Determine the [x, y] coordinate at the center of the cell enclosing the given text.  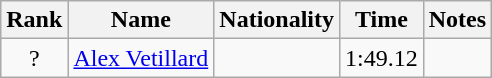
1:49.12 [382, 58]
? [34, 58]
Notes [457, 20]
Rank [34, 20]
Alex Vetillard [141, 58]
Name [141, 20]
Time [382, 20]
Nationality [277, 20]
